Return (x, y) of the center of cell containing provided text 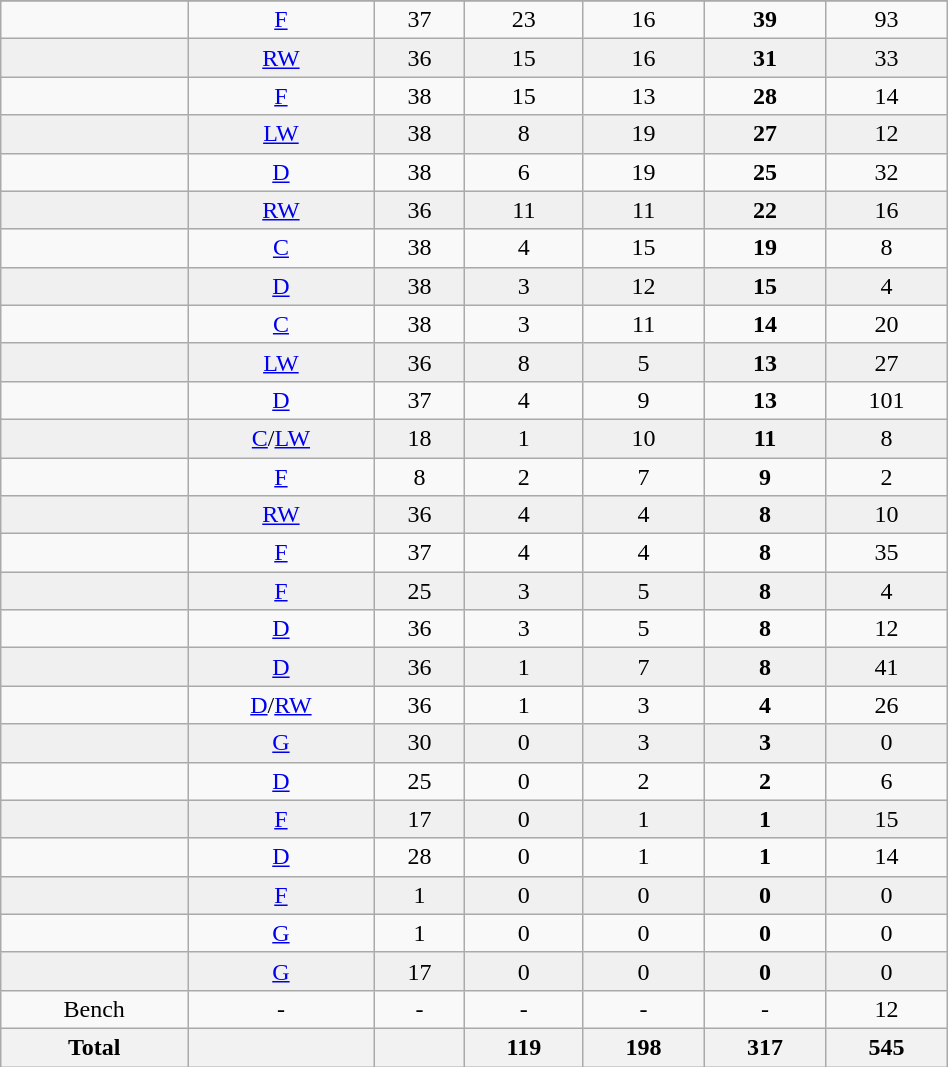
18 (419, 438)
119 (524, 1047)
26 (887, 705)
33 (887, 58)
30 (419, 743)
22 (764, 210)
545 (887, 1047)
317 (764, 1047)
20 (887, 324)
Bench (94, 1009)
23 (524, 20)
Total (94, 1047)
31 (764, 58)
101 (887, 400)
32 (887, 172)
198 (644, 1047)
41 (887, 667)
93 (887, 20)
35 (887, 553)
C/LW (282, 438)
39 (764, 20)
D/RW (282, 705)
